Scan for the cell matching the given text and deliver its (x, y) coordinate at center. 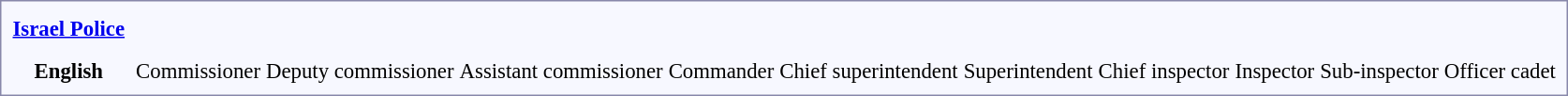
Superintendent (1028, 71)
Inspector (1275, 71)
Officer cadet (1500, 71)
Commissioner (199, 71)
English (69, 71)
Israel Police (69, 28)
Assistant commissioner (561, 71)
Chief superintendent (869, 71)
Chief inspector (1163, 71)
Sub-inspector (1380, 71)
Commander (721, 71)
Deputy commissioner (360, 71)
